Extract the [X, Y] coordinate from the center of the cell holding the provided text.  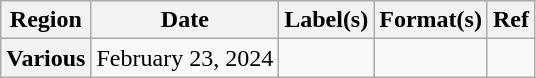
Format(s) [431, 20]
Various [46, 58]
Label(s) [326, 20]
Region [46, 20]
February 23, 2024 [185, 58]
Date [185, 20]
Ref [510, 20]
